For the text-containing cell, return its midpoint in [X, Y] coordinate format. 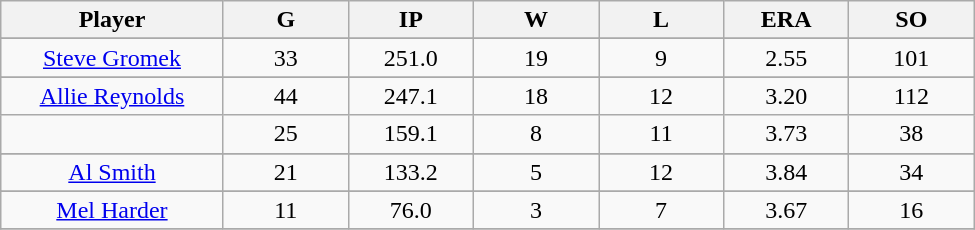
33 [286, 58]
133.2 [410, 172]
16 [912, 210]
8 [536, 134]
7 [662, 210]
38 [912, 134]
19 [536, 58]
21 [286, 172]
34 [912, 172]
ERA [786, 20]
Mel Harder [112, 210]
247.1 [410, 96]
2.55 [786, 58]
5 [536, 172]
18 [536, 96]
G [286, 20]
25 [286, 134]
IP [410, 20]
3.20 [786, 96]
Steve Gromek [112, 58]
251.0 [410, 58]
SO [912, 20]
101 [912, 58]
159.1 [410, 134]
3 [536, 210]
L [662, 20]
44 [286, 96]
112 [912, 96]
3.84 [786, 172]
76.0 [410, 210]
W [536, 20]
Al Smith [112, 172]
9 [662, 58]
3.73 [786, 134]
Player [112, 20]
3.67 [786, 210]
Allie Reynolds [112, 96]
